Capture the cell that displays the provided text and extract its (x, y) central coordinate. 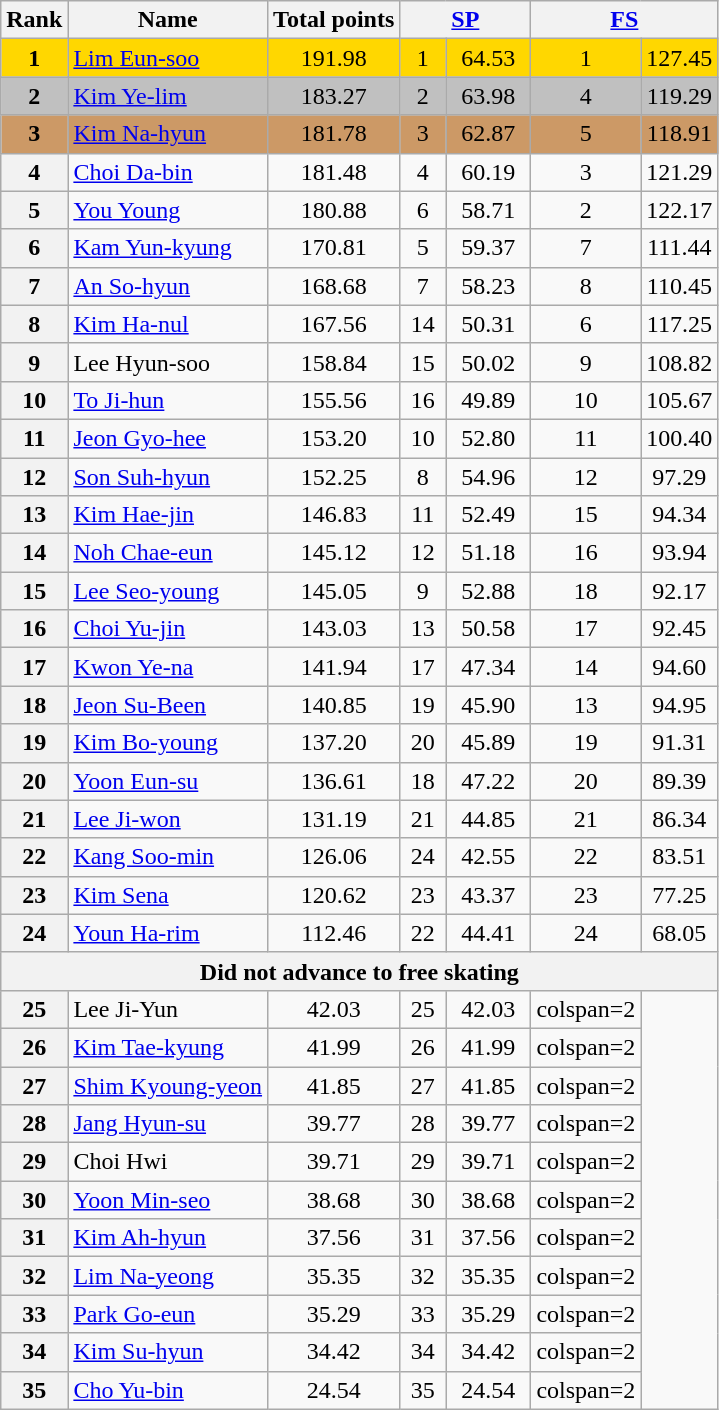
168.68 (334, 286)
122.17 (680, 210)
Jeon Gyo-hee (168, 438)
44.41 (488, 933)
Kim Bo-young (168, 743)
94.60 (680, 667)
52.88 (488, 591)
119.29 (680, 96)
155.56 (334, 400)
59.37 (488, 248)
50.58 (488, 629)
52.49 (488, 515)
153.20 (334, 438)
62.87 (488, 134)
To Ji-hun (168, 400)
94.34 (680, 515)
118.91 (680, 134)
Park Go-eun (168, 1314)
108.82 (680, 362)
FS (624, 20)
Kim Ha-nul (168, 324)
Jang Hyun-su (168, 1124)
Total points (334, 20)
92.45 (680, 629)
54.96 (488, 477)
111.44 (680, 248)
181.48 (334, 172)
Choi Hwi (168, 1162)
126.06 (334, 857)
Cho Yu-bin (168, 1390)
Kang Soo-min (168, 857)
Lim Eun-soo (168, 58)
Rank (34, 20)
93.94 (680, 553)
60.19 (488, 172)
47.22 (488, 781)
137.20 (334, 743)
77.25 (680, 895)
Noh Chae-eun (168, 553)
Choi Yu-jin (168, 629)
50.31 (488, 324)
152.25 (334, 477)
52.80 (488, 438)
97.29 (680, 477)
47.34 (488, 667)
Lim Na-yeong (168, 1276)
Jeon Su-Been (168, 705)
Did not advance to free skating (360, 971)
145.12 (334, 553)
Kim Su-hyun (168, 1352)
Lee Seo-young (168, 591)
45.90 (488, 705)
Kim Na-hyun (168, 134)
181.78 (334, 134)
Lee Ji-won (168, 819)
58.71 (488, 210)
50.02 (488, 362)
Kim Ye-lim (168, 96)
117.25 (680, 324)
45.89 (488, 743)
167.56 (334, 324)
146.83 (334, 515)
91.31 (680, 743)
121.29 (680, 172)
112.46 (334, 933)
Kim Ah-hyun (168, 1238)
42.55 (488, 857)
92.17 (680, 591)
Name (168, 20)
Choi Da-bin (168, 172)
An So-hyun (168, 286)
180.88 (334, 210)
Kim Tae-kyung (168, 1047)
Kim Hae-jin (168, 515)
83.51 (680, 857)
Lee Hyun-soo (168, 362)
94.95 (680, 705)
100.40 (680, 438)
Kim Sena (168, 895)
183.27 (334, 96)
You Young (168, 210)
Son Suh-hyun (168, 477)
43.37 (488, 895)
143.03 (334, 629)
Lee Ji-Yun (168, 1009)
63.98 (488, 96)
141.94 (334, 667)
120.62 (334, 895)
58.23 (488, 286)
SP (466, 20)
49.89 (488, 400)
136.61 (334, 781)
Youn Ha-rim (168, 933)
Kam Yun-kyung (168, 248)
86.34 (680, 819)
140.85 (334, 705)
68.05 (680, 933)
127.45 (680, 58)
145.05 (334, 591)
131.19 (334, 819)
105.67 (680, 400)
Yoon Eun-su (168, 781)
110.45 (680, 286)
64.53 (488, 58)
44.85 (488, 819)
158.84 (334, 362)
89.39 (680, 781)
170.81 (334, 248)
51.18 (488, 553)
Kwon Ye-na (168, 667)
Shim Kyoung-yeon (168, 1085)
191.98 (334, 58)
Yoon Min-seo (168, 1200)
